Detect which cell encompasses the target text, then output its [X, Y] center coordinate. 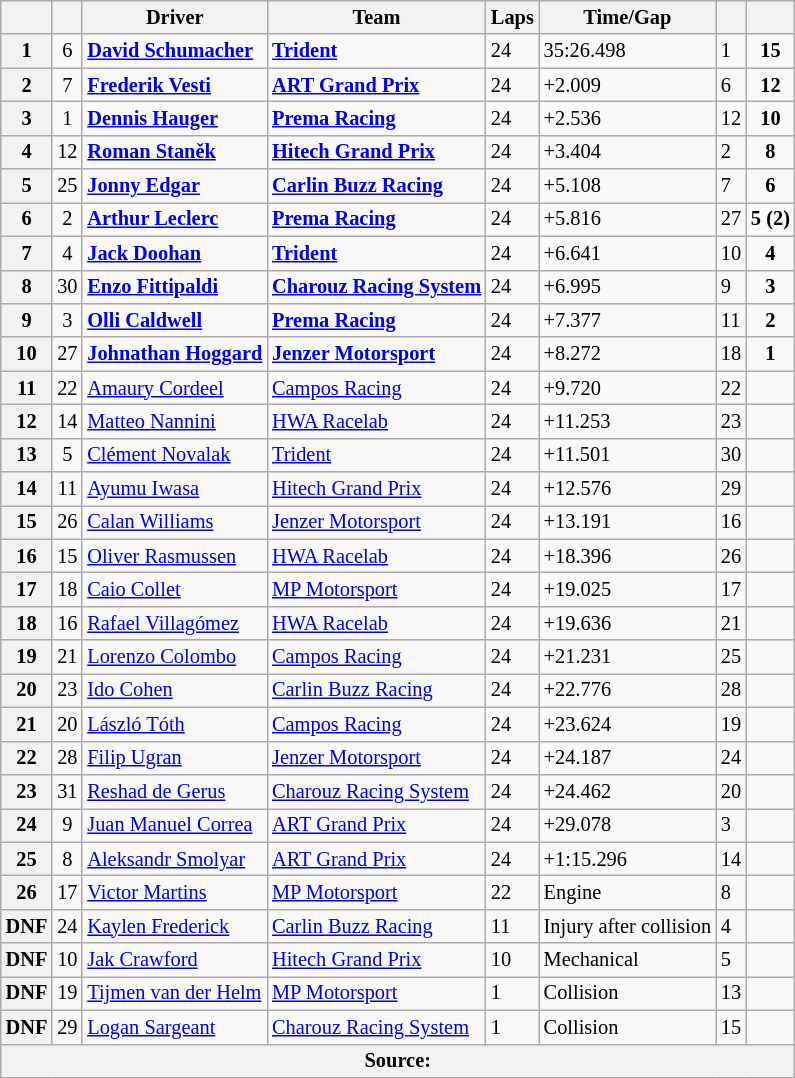
+11.501 [628, 455]
Ido Cohen [174, 690]
Reshad de Gerus [174, 791]
Lorenzo Colombo [174, 657]
Driver [174, 17]
Rafael Villagómez [174, 623]
Tijmen van der Helm [174, 993]
Mechanical [628, 960]
+12.576 [628, 489]
+21.231 [628, 657]
+19.025 [628, 589]
+8.272 [628, 354]
Victor Martins [174, 892]
+23.624 [628, 724]
Jak Crawford [174, 960]
+3.404 [628, 152]
Caio Collet [174, 589]
Matteo Nannini [174, 421]
Johnathan Hoggard [174, 354]
David Schumacher [174, 51]
Dennis Hauger [174, 118]
Clément Novalak [174, 455]
Laps [512, 17]
Time/Gap [628, 17]
Aleksandr Smolyar [174, 859]
Team [376, 17]
+24.462 [628, 791]
Enzo Fittipaldi [174, 287]
Engine [628, 892]
31 [67, 791]
+7.377 [628, 320]
+5.108 [628, 186]
Calan Williams [174, 522]
Jonny Edgar [174, 186]
Arthur Leclerc [174, 219]
35:26.498 [628, 51]
+6.995 [628, 287]
+11.253 [628, 421]
Roman Staněk [174, 152]
+13.191 [628, 522]
Olli Caldwell [174, 320]
Filip Ugran [174, 758]
Kaylen Frederick [174, 926]
Ayumu Iwasa [174, 489]
Source: [398, 1061]
+18.396 [628, 556]
+22.776 [628, 690]
László Tóth [174, 724]
Juan Manuel Correa [174, 825]
+2.009 [628, 85]
+1:15.296 [628, 859]
+5.816 [628, 219]
+9.720 [628, 388]
Amaury Cordeel [174, 388]
5 (2) [770, 219]
Jack Doohan [174, 253]
+24.187 [628, 758]
Frederik Vesti [174, 85]
Oliver Rasmussen [174, 556]
+6.641 [628, 253]
Injury after collision [628, 926]
+29.078 [628, 825]
+2.536 [628, 118]
Logan Sargeant [174, 1027]
+19.636 [628, 623]
